Output the (x, y) coordinate of the center of the cell containing the given text.  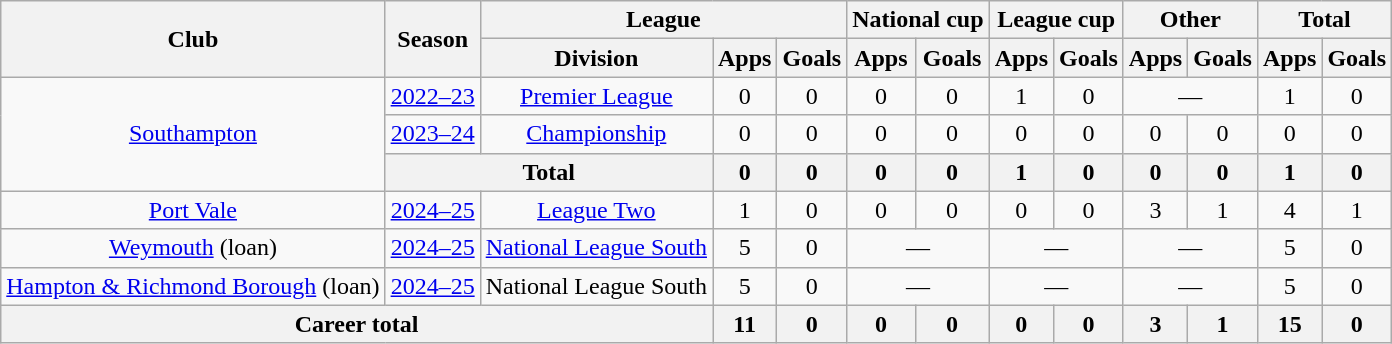
Hampton & Richmond Borough (loan) (193, 286)
Port Vale (193, 210)
11 (744, 324)
4 (1289, 210)
Season (432, 39)
Premier League (596, 96)
Championship (596, 134)
15 (1289, 324)
2023–24 (432, 134)
League cup (1056, 20)
League Two (596, 210)
2022–23 (432, 96)
Career total (357, 324)
Southampton (193, 134)
Weymouth (loan) (193, 248)
Other (1190, 20)
League (664, 20)
Club (193, 39)
Division (596, 58)
National cup (918, 20)
